Pinpoint the cell where the given text exists, returning its (X, Y) midpoint coordinate. 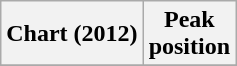
Chart (2012) (72, 34)
Peakposition (189, 34)
